Return (X, Y) of the center of cell containing provided text 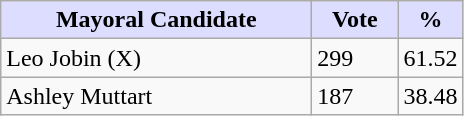
Ashley Muttart (156, 96)
299 (355, 58)
% (430, 20)
187 (355, 96)
61.52 (430, 58)
38.48 (430, 96)
Leo Jobin (X) (156, 58)
Vote (355, 20)
Mayoral Candidate (156, 20)
